Return (x, y) of the center of cell containing provided text 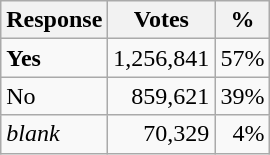
Response (54, 20)
No (54, 96)
Yes (54, 58)
% (242, 20)
859,621 (162, 96)
4% (242, 134)
Votes (162, 20)
blank (54, 134)
57% (242, 58)
1,256,841 (162, 58)
39% (242, 96)
70,329 (162, 134)
